Capture the cell that displays the provided text and extract its (X, Y) central coordinate. 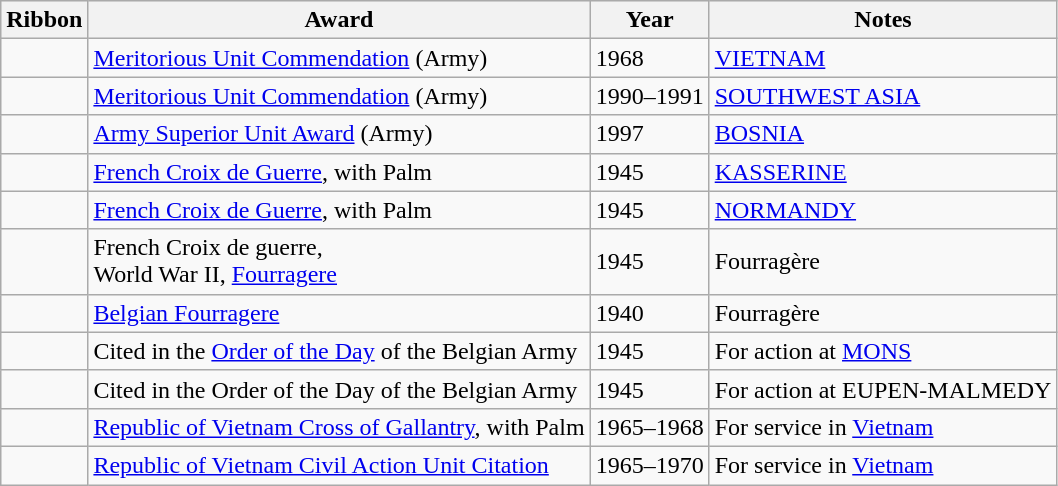
French Croix de guerre, World War II, Fourragere (339, 262)
KASSERINE (883, 172)
Republic of Vietnam Civil Action Unit Citation (339, 465)
Award (339, 20)
Notes (883, 20)
BOSNIA (883, 134)
Republic of Vietnam Cross of Gallantry, with Palm (339, 427)
Ribbon (44, 20)
1940 (650, 313)
1990–1991 (650, 96)
Army Superior Unit Award (Army) (339, 134)
1965–1968 (650, 427)
Belgian Fourragere (339, 313)
1965–1970 (650, 465)
For action at MONS (883, 351)
SOUTHWEST ASIA (883, 96)
For action at EUPEN-MALMEDY (883, 389)
Year (650, 20)
1968 (650, 58)
NORMANDY (883, 210)
1997 (650, 134)
VIETNAM (883, 58)
